Scan for the cell matching the given text and deliver its [X, Y] coordinate at center. 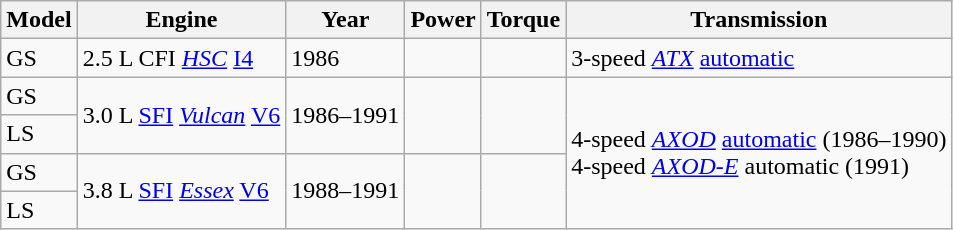
1986–1991 [346, 115]
2.5 L CFI HSC I4 [182, 58]
3-speed ATX automatic [759, 58]
Power [443, 20]
Transmission [759, 20]
Engine [182, 20]
3.8 L SFI Essex V6 [182, 191]
Model [39, 20]
3.0 L SFI Vulcan V6 [182, 115]
1988–1991 [346, 191]
Torque [523, 20]
4-speed AXOD automatic (1986–1990)4-speed AXOD-E automatic (1991) [759, 153]
1986 [346, 58]
Year [346, 20]
